Capture the cell that displays the provided text and extract its (x, y) central coordinate. 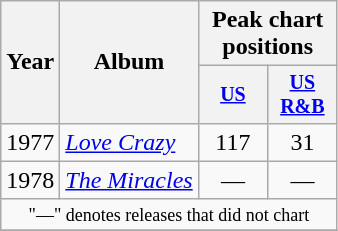
117 (232, 142)
US (232, 94)
US R&B (302, 94)
31 (302, 142)
Album (129, 62)
The Miracles (129, 180)
Year (30, 62)
1978 (30, 180)
Peak chart positions (268, 34)
"—" denotes releases that did not chart (169, 214)
Love Crazy (129, 142)
1977 (30, 142)
